Identify which cell holds the provided text, then report its (X, Y) central coordinate. 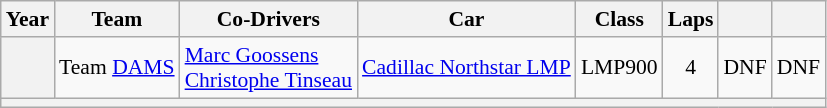
Car (466, 19)
Cadillac Northstar LMP (466, 68)
Year (28, 19)
Marc Goossens Christophe Tinseau (268, 68)
Co-Drivers (268, 19)
Team (117, 19)
LMP900 (620, 68)
Laps (691, 19)
Class (620, 19)
Team DAMS (117, 68)
4 (691, 68)
